Output the (x, y) coordinate of the center of the cell containing the given text.  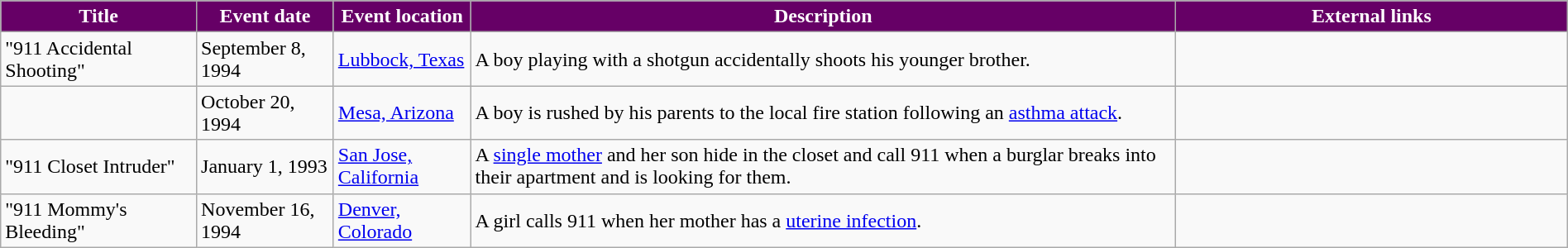
San Jose, California (402, 167)
External links (1372, 17)
Description (824, 17)
A girl calls 911 when her mother has a uterine infection. (824, 220)
A single mother and her son hide in the closet and call 911 when a burglar breaks into their apartment and is looking for them. (824, 167)
Event date (265, 17)
"911 Closet Intruder" (99, 167)
Event location (402, 17)
Title (99, 17)
Denver, Colorado (402, 220)
"911 Mommy's Bleeding" (99, 220)
Mesa, Arizona (402, 112)
Lubbock, Texas (402, 60)
A boy playing with a shotgun accidentally shoots his younger brother. (824, 60)
"911 Accidental Shooting" (99, 60)
January 1, 1993 (265, 167)
October 20, 1994 (265, 112)
A boy is rushed by his parents to the local fire station following an asthma attack. (824, 112)
November 16, 1994 (265, 220)
September 8, 1994 (265, 60)
